Output the (x, y) coordinate of the center of the cell containing the given text.  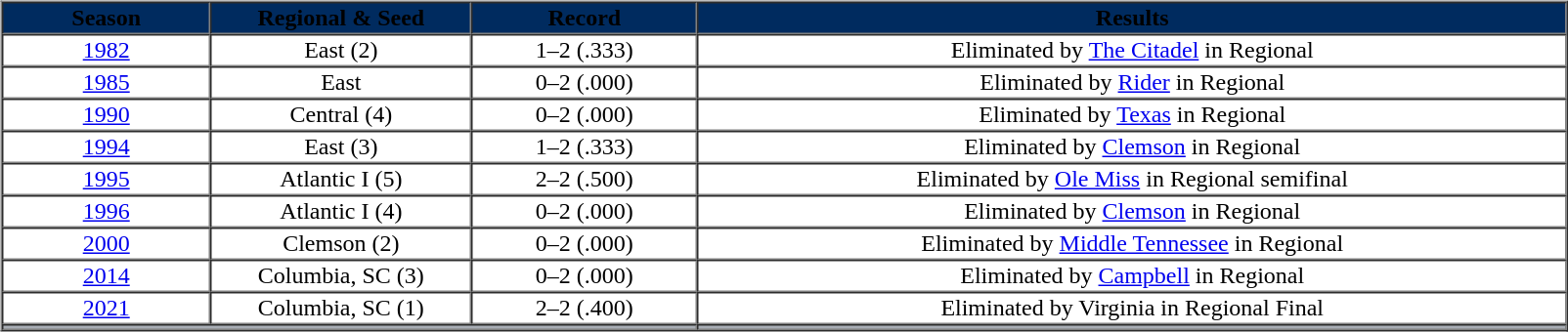
1995 (106, 180)
Record (585, 18)
Results (1132, 18)
Eliminated by Rider in Regional (1132, 82)
East (340, 82)
2000 (106, 244)
Columbia, SC (3) (340, 275)
1994 (106, 146)
East (2) (340, 51)
Eliminated by Virginia in Regional Final (1132, 309)
Season (106, 18)
Columbia, SC (1) (340, 309)
2014 (106, 275)
1990 (106, 115)
1982 (106, 51)
1996 (106, 211)
1985 (106, 82)
2–2 (.500) (585, 180)
Central (4) (340, 115)
Eliminated by Campbell in Regional (1132, 275)
2021 (106, 309)
Atlantic I (5) (340, 180)
Regional & Seed (340, 18)
Eliminated by Middle Tennessee in Regional (1132, 244)
2–2 (.400) (585, 309)
Atlantic I (4) (340, 211)
East (3) (340, 146)
Eliminated by Ole Miss in Regional semifinal (1132, 180)
Eliminated by Texas in Regional (1132, 115)
Eliminated by The Citadel in Regional (1132, 51)
Clemson (2) (340, 244)
